Search for the cell housing the specified text and yield its (x, y) center coordinate. 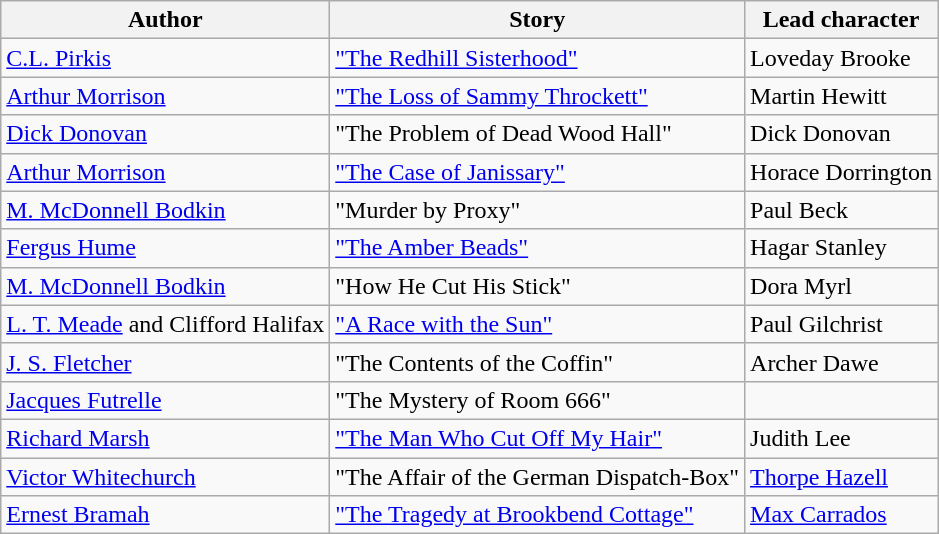
Fergus Hume (166, 248)
Lead character (842, 20)
"The Affair of the German Dispatch-Box" (538, 477)
Author (166, 20)
"A Race with the Sun" (538, 324)
"The Loss of Sammy Throckett" (538, 96)
Dora Myrl (842, 286)
Paul Gilchrist (842, 324)
"The Contents of the Coffin" (538, 362)
"The Redhill Sisterhood" (538, 58)
"Murder by Proxy" (538, 210)
Hagar Stanley (842, 248)
Victor Whitechurch (166, 477)
Martin Hewitt (842, 96)
C.L. Pirkis (166, 58)
Paul Beck (842, 210)
"The Man Who Cut Off My Hair" (538, 438)
"The Mystery of Room 666" (538, 400)
Jacques Futrelle (166, 400)
Archer Dawe (842, 362)
"The Amber Beads" (538, 248)
Judith Lee (842, 438)
L. T. Meade and Clifford Halifax (166, 324)
J. S. Fletcher (166, 362)
Max Carrados (842, 515)
Richard Marsh (166, 438)
"The Case of Janissary" (538, 172)
"How He Cut His Stick" (538, 286)
"The Problem of Dead Wood Hall" (538, 134)
Loveday Brooke (842, 58)
Ernest Bramah (166, 515)
Story (538, 20)
Thorpe Hazell (842, 477)
"The Tragedy at Brookbend Cottage" (538, 515)
Horace Dorrington (842, 172)
